Search for the cell housing the specified text and yield its (X, Y) center coordinate. 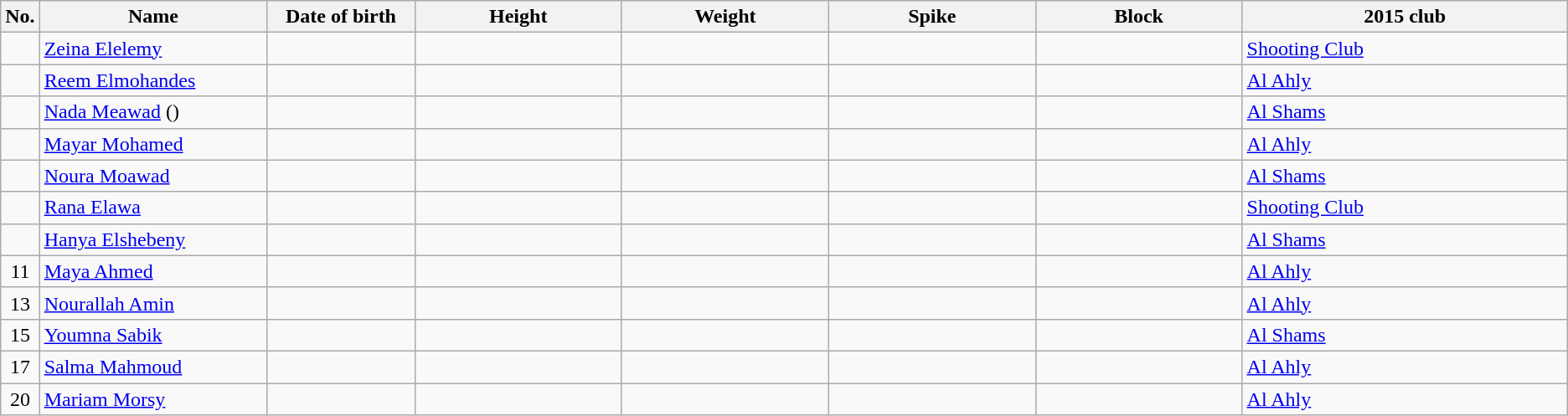
15 (20, 335)
Mayar Mohamed (153, 144)
Maya Ahmed (153, 271)
Weight (725, 17)
Reem Elmohandes (153, 80)
11 (20, 271)
Height (518, 17)
Rana Elawa (153, 208)
Date of birth (341, 17)
Hanya Elshebeny (153, 239)
Spike (931, 17)
Youmna Sabik (153, 335)
20 (20, 399)
Zeina Elelemy (153, 49)
2015 club (1405, 17)
Mariam Morsy (153, 399)
Block (1139, 17)
Noura Moawad (153, 176)
Nada Meawad () (153, 112)
No. (20, 17)
17 (20, 367)
Name (153, 17)
Nourallah Amin (153, 303)
13 (20, 303)
Salma Mahmoud (153, 367)
